Locate the cell with the specified text and output its (x, y) center coordinate. 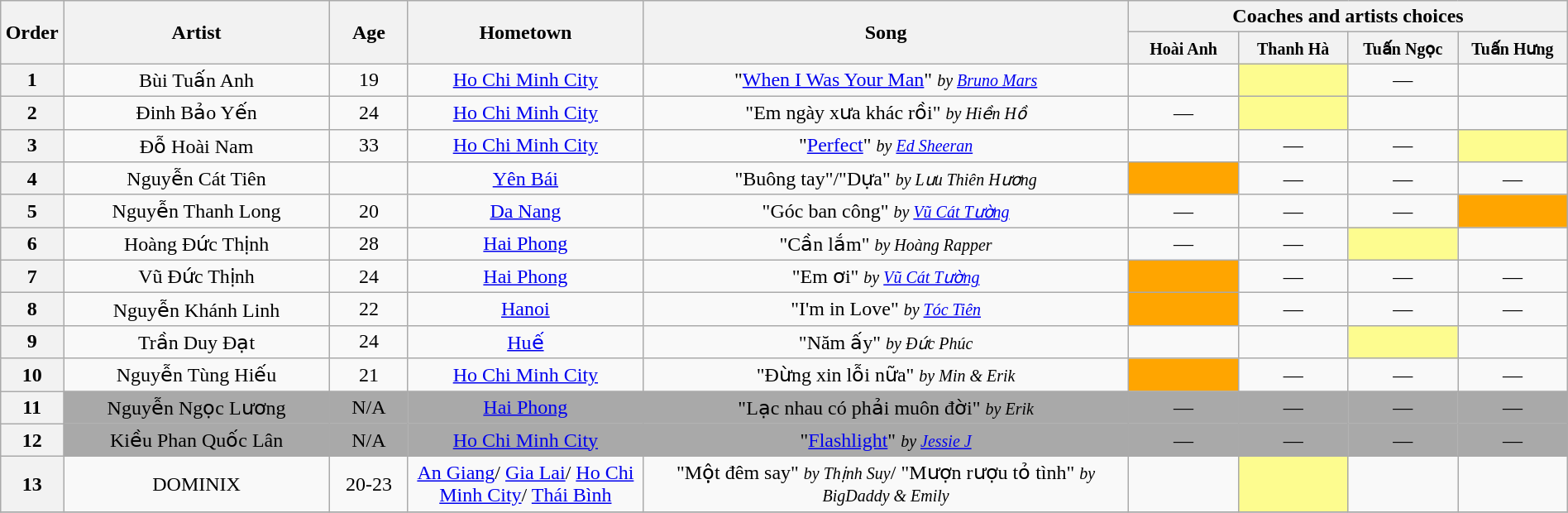
Order (32, 32)
Tuấn Hưng (1513, 48)
6 (32, 244)
9 (32, 342)
"When I Was Your Man" by Bruno Mars (885, 80)
"Perfect" by Ed Sheeran (885, 146)
"Lạc nhau có phải muôn đời" by Erik (885, 407)
Coaches and artists choices (1348, 17)
22 (369, 309)
Đỗ Hoài Nam (197, 146)
Vũ Đức Thịnh (197, 276)
"Flashlight" by Jessie J (885, 440)
13 (32, 485)
"I'm in Love" by Tóc Tiên (885, 309)
5 (32, 211)
Thanh Hà (1293, 48)
"Đừng xin lỗi nữa" by Min & Erik (885, 375)
7 (32, 276)
Hometown (525, 32)
"Buông tay"/"Dựa" by Lưu Thiên Hương (885, 179)
21 (369, 375)
DOMINIX (197, 485)
Kiều Phan Quốc Lân (197, 440)
20 (369, 211)
33 (369, 146)
"Em ngày xưa khác rồi" by Hiền Hồ (885, 113)
Trần Duy Đạt (197, 342)
Nguyễn Ngọc Lương (197, 407)
28 (369, 244)
Yên Bái (525, 179)
Age (369, 32)
Nguyễn Thanh Long (197, 211)
Nguyễn Khánh Linh (197, 309)
Bùi Tuấn Anh (197, 80)
"Năm ấy" by Đức Phúc (885, 342)
2 (32, 113)
"Em ơi" by Vũ Cát Tường (885, 276)
19 (369, 80)
Huế (525, 342)
Hoài Anh (1184, 48)
3 (32, 146)
Đinh Bảo Yến (197, 113)
"Cần lắm" by Hoàng Rapper (885, 244)
"Một đêm say" by Thịnh Suy/ "Mượn rượu tỏ tình" by BigDaddy & Emily (885, 485)
Hanoi (525, 309)
10 (32, 375)
Artist (197, 32)
Tuấn Ngọc (1403, 48)
"Góc ban công" by Vũ Cát Tường (885, 211)
Hoàng Đức Thịnh (197, 244)
Song (885, 32)
Da Nang (525, 211)
1 (32, 80)
Nguyễn Cát Tiên (197, 179)
4 (32, 179)
12 (32, 440)
20-23 (369, 485)
11 (32, 407)
8 (32, 309)
Nguyễn Tùng Hiếu (197, 375)
An Giang/ Gia Lai/ Ho Chi Minh City/ Thái Bình (525, 485)
